Capture the cell that displays the provided text and extract its [x, y] central coordinate. 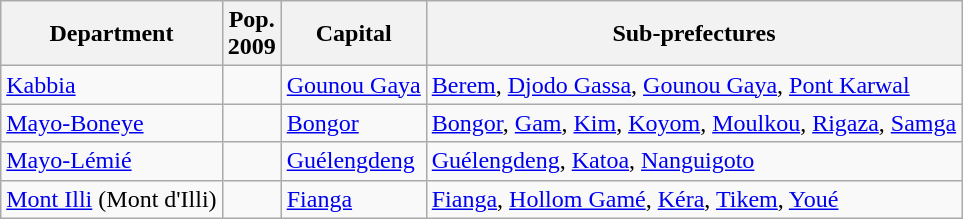
Mayo-Lémié [112, 161]
Department [112, 34]
Bongor [354, 123]
Mont Illi (Mont d'Illi) [112, 199]
Guélengdeng, Katoa, Nanguigoto [694, 161]
Berem, Djodo Gassa, Gounou Gaya, Pont Karwal [694, 85]
Guélengdeng [354, 161]
Mayo-Boneye [112, 123]
Kabbia [112, 85]
Fianga [354, 199]
Bongor, Gam, Kim, Koyom, Moulkou, Rigaza, Samga [694, 123]
Capital [354, 34]
Pop.2009 [252, 34]
Gounou Gaya [354, 85]
Sub-prefectures [694, 34]
Fianga, Hollom Gamé, Kéra, Tikem, Youé [694, 199]
